Scan for the cell matching the given text and deliver its [X, Y] coordinate at center. 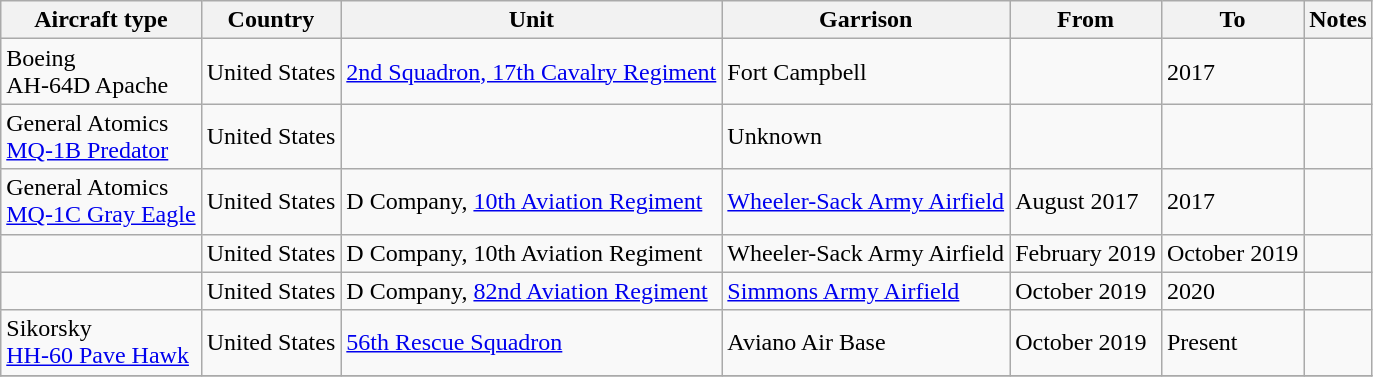
Country [271, 20]
2020 [1232, 291]
Unit [532, 20]
Unknown [866, 136]
General AtomicsMQ-1C Gray Eagle [101, 202]
August 2017 [1086, 202]
From [1086, 20]
General AtomicsMQ-1B Predator [101, 136]
Aviano Air Base [866, 342]
BoeingAH-64D Apache [101, 72]
To [1232, 20]
February 2019 [1086, 253]
56th Rescue Squadron [532, 342]
Notes [1338, 20]
Present [1232, 342]
Fort Campbell [866, 72]
D Company, 82nd Aviation Regiment [532, 291]
Aircraft type [101, 20]
Simmons Army Airfield [866, 291]
Garrison [866, 20]
SikorskyHH-60 Pave Hawk [101, 342]
2nd Squadron, 17th Cavalry Regiment [532, 72]
